Return the (x, y) coordinate for the center point of the cell that contains the specified text.  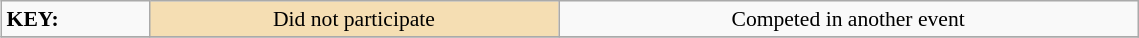
Did not participate (354, 19)
Competed in another event (848, 19)
KEY: (76, 19)
